Find where the given text appears and provide that cell's center as (X, Y) coordinate. 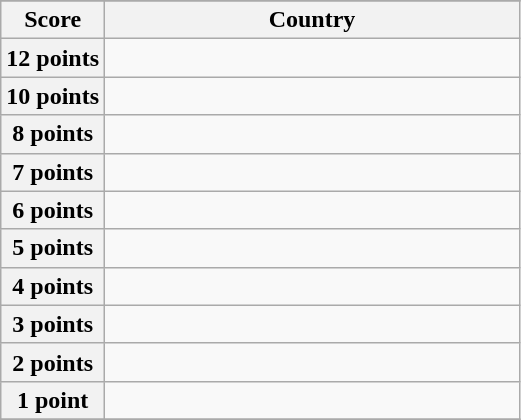
4 points (53, 286)
2 points (53, 362)
5 points (53, 248)
3 points (53, 324)
10 points (53, 96)
6 points (53, 210)
8 points (53, 134)
1 point (53, 400)
12 points (53, 58)
Country (312, 20)
Score (53, 20)
7 points (53, 172)
